Determine the [x, y] coordinate at the center of the cell enclosing the given text.  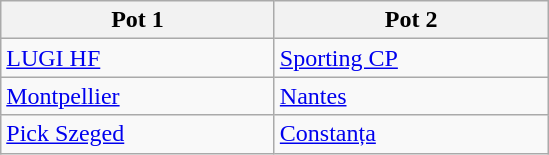
Nantes [411, 96]
Pot 1 [138, 20]
Sporting CP [411, 58]
LUGI HF [138, 58]
Montpellier [138, 96]
Pot 2 [411, 20]
Pick Szeged [138, 134]
Constanța [411, 134]
